Provide the (x, y) coordinate of the cell's center where the given text is located.  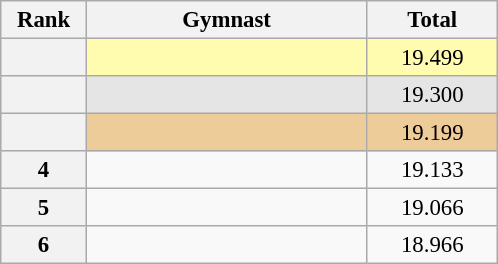
6 (44, 245)
18.966 (432, 245)
5 (44, 208)
4 (44, 170)
19.199 (432, 133)
19.499 (432, 58)
19.133 (432, 170)
Gymnast (226, 20)
19.300 (432, 95)
19.066 (432, 208)
Total (432, 20)
Rank (44, 20)
